Identify which cell holds the provided text, then report its (x, y) central coordinate. 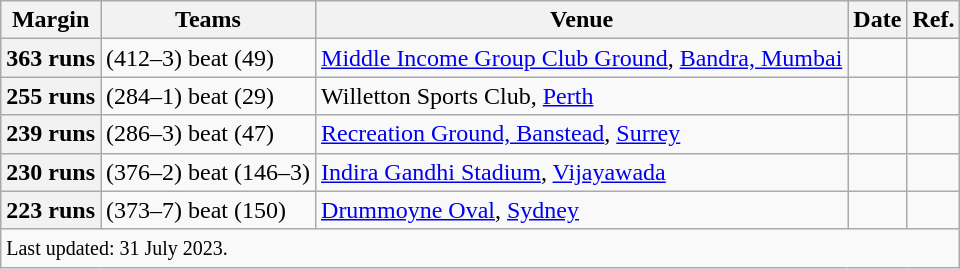
(286–3) beat (47) (208, 134)
Willetton Sports Club, Perth (582, 96)
(412–3) beat (49) (208, 58)
230 runs (51, 172)
363 runs (51, 58)
Venue (582, 20)
(376–2) beat (146–3) (208, 172)
Ref. (934, 20)
Middle Income Group Club Ground, Bandra, Mumbai (582, 58)
Teams (208, 20)
Margin (51, 20)
Last updated: 31 July 2023. (480, 248)
223 runs (51, 210)
255 runs (51, 96)
Date (878, 20)
Recreation Ground, Banstead, Surrey (582, 134)
Indira Gandhi Stadium, Vijayawada (582, 172)
239 runs (51, 134)
(284–1) beat (29) (208, 96)
Drummoyne Oval, Sydney (582, 210)
(373–7) beat (150) (208, 210)
